Pinpoint the cell where the given text exists, returning its [x, y] midpoint coordinate. 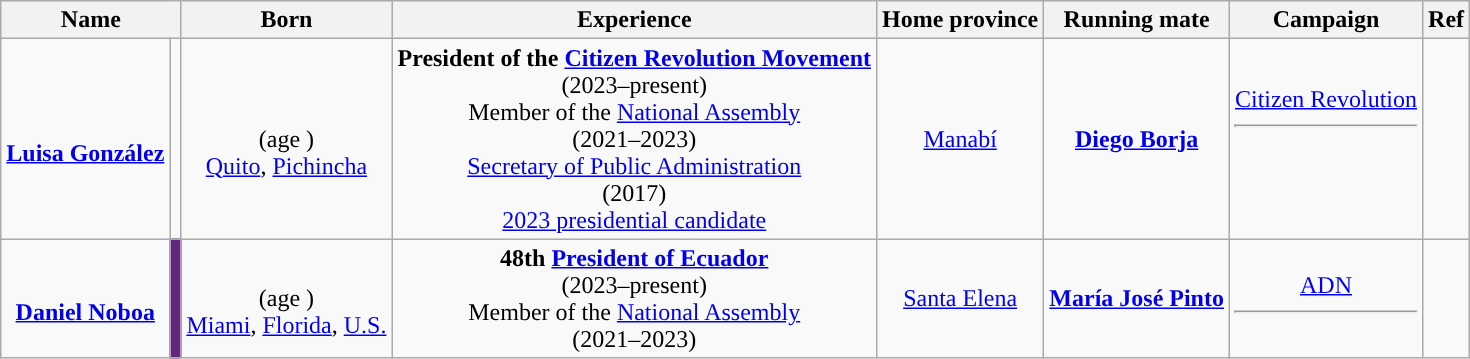
Campaign [1326, 20]
Running mate [1137, 20]
Luisa González [86, 139]
ADN [1326, 298]
(age )Quito, Pichincha [286, 139]
Ref [1446, 20]
Experience [634, 20]
48th President of Ecuador(2023–present)Member of the National Assembly(2021–2023) [634, 298]
Diego Borja [1137, 139]
Citizen Revolution [1326, 139]
(age )Miami, Florida, U.S. [286, 298]
Name [91, 20]
Home province [960, 20]
Daniel Noboa [86, 298]
María José Pinto [1137, 298]
Born [286, 20]
Santa Elena [960, 298]
Manabí [960, 139]
